Provide the [x, y] coordinate of the cell's center where the given text is located.  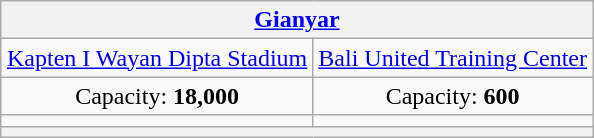
Capacity: 600 [453, 96]
Bali United Training Center [453, 58]
Gianyar [296, 20]
Capacity: 18,000 [156, 96]
Kapten I Wayan Dipta Stadium [156, 58]
